Scan for the cell matching the given text and deliver its [X, Y] coordinate at center. 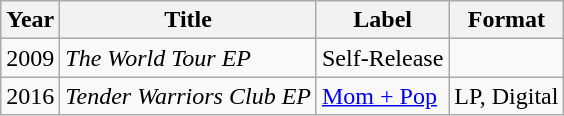
Year [30, 20]
Mom + Pop [382, 96]
Label [382, 20]
Tender Warriors Club EP [188, 96]
Title [188, 20]
The World Tour EP [188, 58]
LP, Digital [506, 96]
Self-Release [382, 58]
2016 [30, 96]
2009 [30, 58]
Format [506, 20]
